Extract the [x, y] coordinate from the center of the cell holding the provided text.  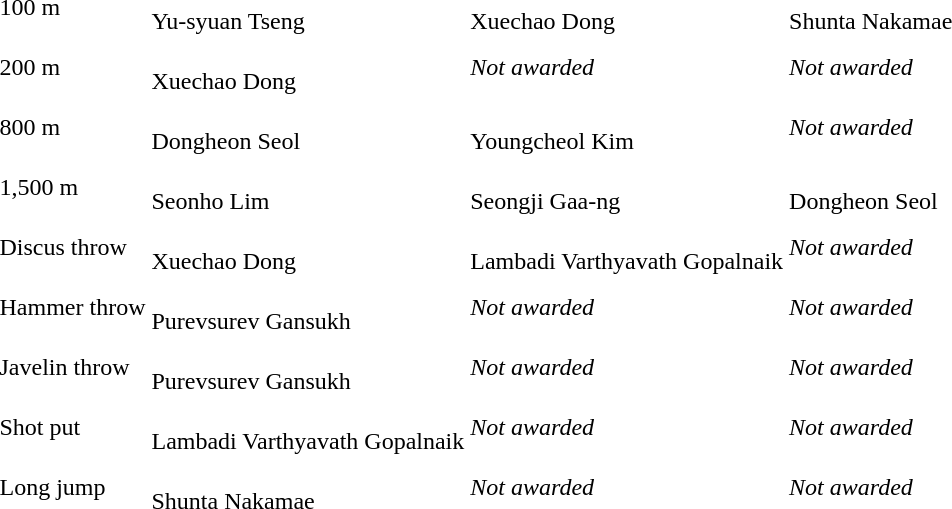
Seongji Gaa-ng [627, 188]
Youngcheol Kim [627, 128]
Dongheon Seol [308, 128]
Seonho Lim [308, 188]
